From the cell containing the given text, extract its center point as [x, y] coordinate. 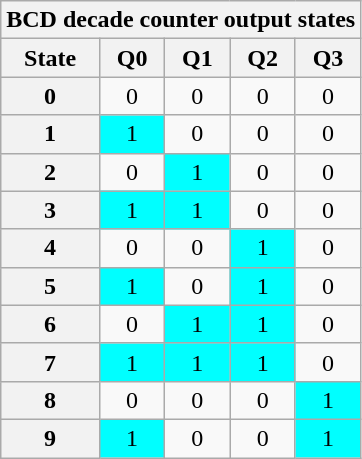
9 [50, 438]
Q1 [198, 58]
Q3 [328, 58]
8 [50, 400]
6 [50, 324]
3 [50, 210]
BCD decade counter output states [181, 20]
2 [50, 172]
4 [50, 248]
Q0 [132, 58]
5 [50, 286]
7 [50, 362]
State [50, 58]
Q2 [262, 58]
